Capture the cell that displays the provided text and extract its (X, Y) central coordinate. 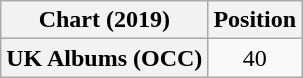
40 (255, 58)
Chart (2019) (104, 20)
UK Albums (OCC) (104, 58)
Position (255, 20)
